From the cell containing the given text, extract its center point as [X, Y] coordinate. 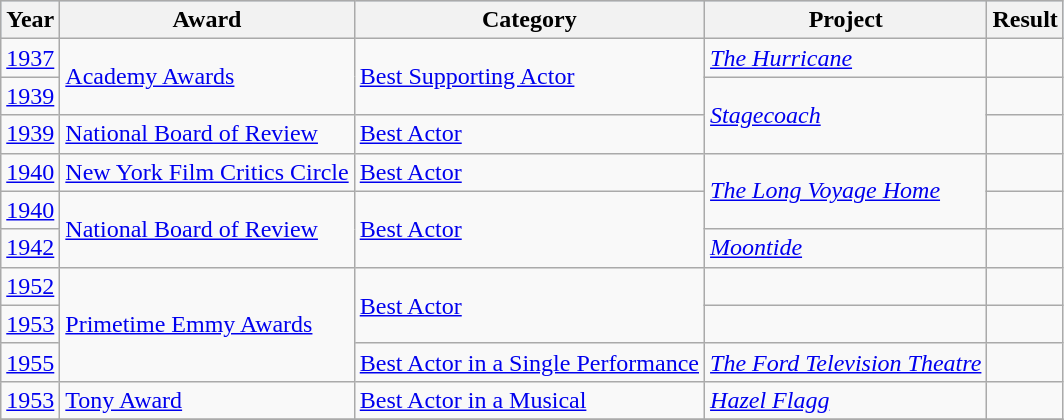
Best Actor in a Single Performance [529, 362]
Result [1025, 20]
Moontide [846, 248]
Best Actor in a Musical [529, 400]
Tony Award [207, 400]
Stagecoach [846, 115]
1952 [30, 286]
Hazel Flagg [846, 400]
Best Supporting Actor [529, 77]
Award [207, 20]
1937 [30, 58]
1942 [30, 248]
Year [30, 20]
The Ford Television Theatre [846, 362]
New York Film Critics Circle [207, 172]
Category [529, 20]
The Long Voyage Home [846, 191]
Academy Awards [207, 77]
1955 [30, 362]
Project [846, 20]
Primetime Emmy Awards [207, 324]
The Hurricane [846, 58]
